Provide the (X, Y) coordinate of the cell's center where the given text is located.  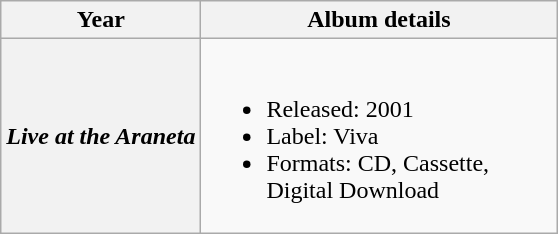
Live at the Araneta (101, 136)
Released: 2001Label: VivaFormats: CD, Cassette, Digital Download (379, 136)
Year (101, 20)
Album details (379, 20)
